Detect which cell encompasses the target text, then output its (X, Y) center coordinate. 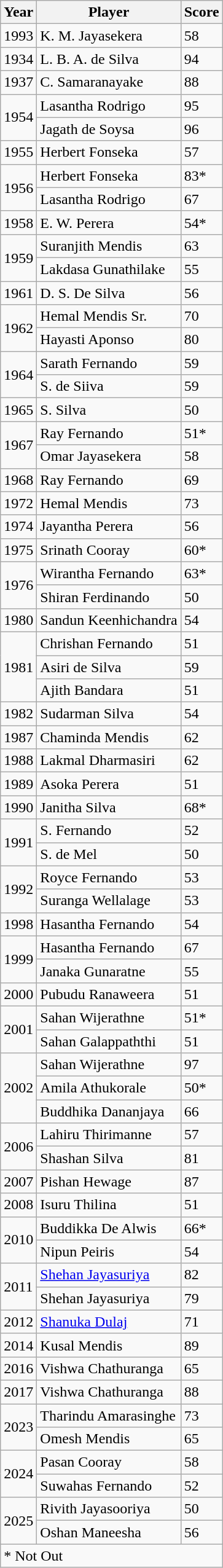
95 (201, 106)
1987 (18, 737)
1956 (18, 187)
Kusal Mendis (109, 1345)
Lakdasa Gunathilake (109, 269)
Sarath Fernando (109, 363)
2000 (18, 994)
Score (201, 12)
97 (201, 1065)
2025 (18, 1521)
Year (18, 12)
Tharindu Amarasinghe (109, 1415)
1999 (18, 959)
Pubudu Ranaweera (109, 994)
96 (201, 129)
82 (201, 1275)
Nipun Peiris (109, 1252)
1975 (18, 550)
2008 (18, 1205)
S. de Siiva (109, 386)
87 (201, 1182)
S. Silva (109, 410)
Sahan Galappaththi (109, 1041)
1958 (18, 222)
1974 (18, 527)
2016 (18, 1368)
2006 (18, 1147)
1968 (18, 480)
1934 (18, 59)
L. B. A. de Silva (109, 59)
Jagath de Soysa (109, 129)
63 (201, 246)
Hemal Mendis (109, 503)
1959 (18, 257)
Asoka Perera (109, 784)
1988 (18, 761)
66 (201, 1111)
2002 (18, 1088)
1965 (18, 410)
1991 (18, 842)
54* (201, 222)
Rivith Jayasooriya (109, 1509)
80 (201, 340)
Isuru Thilina (109, 1205)
Chrishan Fernando (109, 643)
2001 (18, 1029)
Suranga Wellalage (109, 901)
Srinath Cooray (109, 550)
1967 (18, 445)
Suranjith Mendis (109, 246)
89 (201, 1345)
K. M. Jayasekera (109, 36)
Hayasti Aponso (109, 340)
Wirantha Fernando (109, 573)
Pishan Hewage (109, 1182)
1955 (18, 152)
66* (201, 1228)
1937 (18, 82)
Shiran Ferdinando (109, 597)
79 (201, 1298)
Amila Athukorale (109, 1088)
Omar Jayasekera (109, 457)
2010 (18, 1240)
1972 (18, 503)
Asiri de Silva (109, 667)
S. de Mel (109, 854)
S. Fernando (109, 831)
1964 (18, 375)
* Not Out (112, 1556)
E. W. Perera (109, 222)
Sudarman Silva (109, 714)
71 (201, 1322)
2014 (18, 1345)
Buddikka De Alwis (109, 1228)
Buddhika Dananjaya (109, 1111)
Lahiru Thirimanne (109, 1135)
70 (201, 316)
1962 (18, 328)
83* (201, 176)
63* (201, 573)
Lakmal Dharmasiri (109, 761)
2012 (18, 1322)
1976 (18, 585)
Pasan Cooray (109, 1462)
D. S. De Silva (109, 293)
81 (201, 1158)
1998 (18, 924)
1981 (18, 667)
Chaminda Mendis (109, 737)
2011 (18, 1287)
Sandun Keenhichandra (109, 620)
1989 (18, 784)
1961 (18, 293)
Janitha Silva (109, 807)
60* (201, 550)
94 (201, 59)
69 (201, 480)
68* (201, 807)
Ajith Bandara (109, 691)
1980 (18, 620)
1993 (18, 36)
1992 (18, 889)
C. Samaranayake (109, 82)
Oshan Maneesha (109, 1532)
Shanuka Dulaj (109, 1322)
2017 (18, 1392)
1990 (18, 807)
Suwahas Fernando (109, 1486)
Hemal Mendis Sr. (109, 316)
Omesh Mendis (109, 1439)
2024 (18, 1474)
Jayantha Perera (109, 527)
2023 (18, 1427)
1954 (18, 117)
1982 (18, 714)
2007 (18, 1182)
Janaka Gunaratne (109, 971)
50* (201, 1088)
Royce Fernando (109, 877)
Shashan Silva (109, 1158)
Player (109, 12)
